Pinpoint the cell where the given text exists, returning its (x, y) midpoint coordinate. 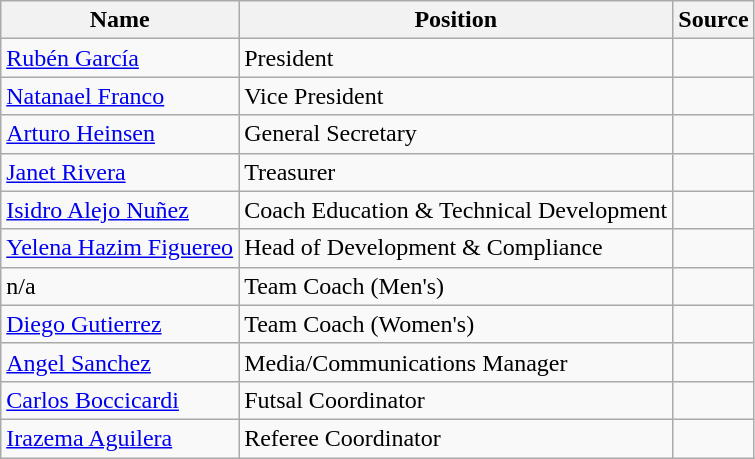
Position (456, 20)
President (456, 58)
Name (120, 20)
General Secretary (456, 134)
Yelena Hazim Figuereo (120, 248)
Irazema Aguilera (120, 438)
Isidro Alejo Nuñez (120, 210)
Angel Sanchez (120, 362)
Media/Communications Manager (456, 362)
Referee Coordinator (456, 438)
n/a (120, 286)
Natanael Franco (120, 96)
Carlos Boccicardi (120, 400)
Vice President (456, 96)
Arturo Heinsen (120, 134)
Team Coach (Women's) (456, 324)
Futsal Coordinator (456, 400)
Janet Rivera (120, 172)
Team Coach (Men's) (456, 286)
Coach Education & Technical Development (456, 210)
Head of Development & Compliance (456, 248)
Diego Gutierrez (120, 324)
Rubén García (120, 58)
Source (714, 20)
Treasurer (456, 172)
